Provide the [X, Y] coordinate of the cell's center where the given text is located.  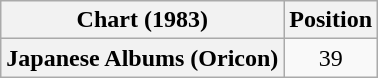
Position [331, 20]
Japanese Albums (Oricon) [142, 58]
39 [331, 58]
Chart (1983) [142, 20]
